Capture the cell that displays the provided text and extract its (X, Y) central coordinate. 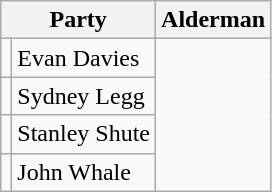
Sydney Legg (84, 96)
Evan Davies (84, 58)
Stanley Shute (84, 134)
Party (78, 20)
John Whale (84, 172)
Alderman (214, 20)
